For the text-containing cell, return its midpoint in (x, y) coordinate format. 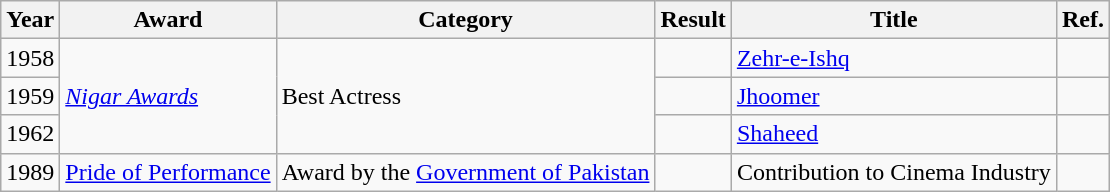
Title (894, 20)
Result (693, 20)
Category (466, 20)
Award (168, 20)
Year (30, 20)
Award by the Government of Pakistan (466, 172)
Zehr-e-Ishq (894, 58)
1958 (30, 58)
Ref. (1082, 20)
Pride of Performance (168, 172)
1962 (30, 134)
1989 (30, 172)
Shaheed (894, 134)
Best Actress (466, 96)
1959 (30, 96)
Jhoomer (894, 96)
Nigar Awards (168, 96)
Contribution to Cinema Industry (894, 172)
